Extract the (X, Y) coordinate from the center of the cell holding the provided text.  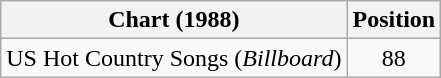
Chart (1988) (174, 20)
Position (394, 20)
88 (394, 58)
US Hot Country Songs (Billboard) (174, 58)
